Find where the given text appears and provide that cell's center as [x, y] coordinate. 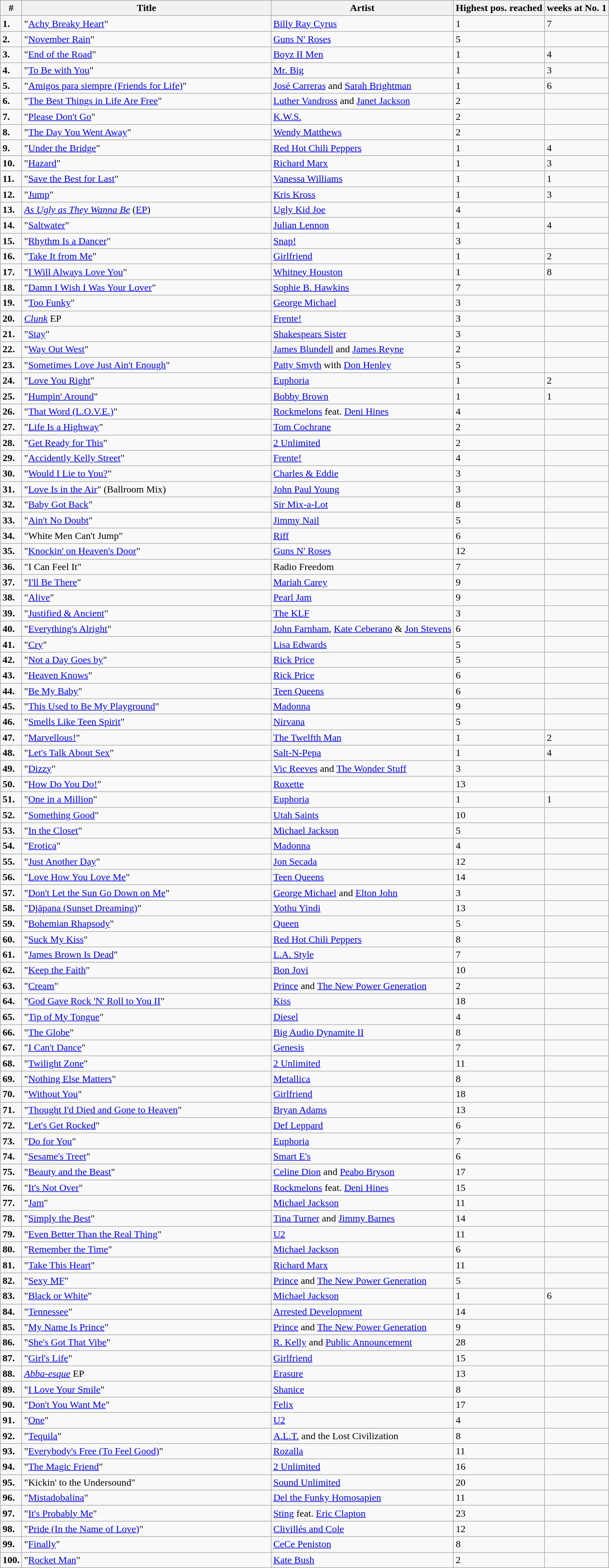
27. [11, 427]
58. [11, 908]
"Save the Best for Last" [147, 179]
Title [147, 8]
95. [11, 1482]
Highest pos. reached [499, 8]
Metallica [362, 1079]
100. [11, 1560]
"Love You Right" [147, 380]
Lisa Edwards [362, 644]
28 [499, 1343]
45. [11, 707]
"Thought I'd Died and Gone to Heaven" [147, 1110]
5. [11, 86]
Shanice [362, 1389]
"Ain't No Doubt" [147, 520]
Radio Freedom [362, 567]
10. [11, 163]
"How Do You Do!" [147, 784]
Kate Bush [362, 1560]
36. [11, 567]
66. [11, 1032]
"Life Is a Highway" [147, 427]
Charles & Eddie [362, 474]
53. [11, 830]
Yothu Yindi [362, 908]
Mariah Carey [362, 582]
L.A. Style [362, 955]
"The Best Things in Life Are Free" [147, 101]
"Love Is in the Air" (Ballroom Mix) [147, 489]
79. [11, 1234]
"Achy Breaky Heart" [147, 24]
15. [11, 241]
George Michael [362, 303]
"This Used to Be My Playground" [147, 707]
"Sesame's Treet" [147, 1156]
"Accidently Kelly Street" [147, 458]
Julian Lennon [362, 225]
Big Audio Dynamite II [362, 1032]
73. [11, 1141]
57. [11, 892]
"Everybody's Free (To Feel Good)" [147, 1451]
69. [11, 1079]
Kiss [362, 1001]
97. [11, 1513]
46. [11, 722]
63. [11, 986]
26. [11, 411]
"Rhythm Is a Dancer" [147, 241]
Shakespears Sister [362, 334]
37. [11, 582]
As Ugly as They Wanna Be (EP) [147, 210]
Nirvana [362, 722]
"Way Out West" [147, 349]
"Nothing Else Matters" [147, 1079]
"Jump" [147, 194]
"James Brown Is Dead" [147, 955]
"Cry" [147, 644]
82. [11, 1281]
31. [11, 489]
44. [11, 691]
56. [11, 877]
"Knockin' on Heaven's Door" [147, 551]
1. [11, 24]
"Everything's Alright" [147, 629]
Abba-esque EP [147, 1374]
"Keep the Faith" [147, 970]
12. [11, 194]
"Bohemian Rhapsody" [147, 923]
Arrested Development [362, 1312]
Utah Saints [362, 815]
38. [11, 598]
71. [11, 1110]
"Cream" [147, 986]
"Baby Got Back" [147, 505]
"It's Probably Me" [147, 1513]
"Don't Let the Sun Go Down on Me" [147, 892]
28. [11, 442]
"Erotica" [147, 846]
54. [11, 846]
7. [11, 117]
18. [11, 287]
"Remember the Time" [147, 1250]
Def Leppard [362, 1125]
"Hazard" [147, 163]
40. [11, 629]
94. [11, 1467]
Riff [362, 536]
"Simply the Best" [147, 1219]
"Twilight Zone" [147, 1063]
41. [11, 644]
"Do for You" [147, 1141]
4. [11, 70]
Patty Smyth with Don Henley [362, 365]
"Just Another Day" [147, 861]
"It's Not Over" [147, 1188]
"Alive" [147, 598]
52. [11, 815]
47. [11, 738]
48. [11, 753]
"Too Funky" [147, 303]
"Without You" [147, 1094]
20. [11, 318]
"Under the Bridge" [147, 148]
13. [11, 210]
"White Men Can't Jump" [147, 536]
Jimmy Nail [362, 520]
62. [11, 970]
"Tequila" [147, 1435]
33. [11, 520]
"Justified & Ancient" [147, 613]
A.L.T. and the Lost Civilization [362, 1435]
Felix [362, 1405]
78. [11, 1219]
Del the Funky Homosapien [362, 1498]
92. [11, 1435]
Sound Unlimited [362, 1482]
George Michael and Elton John [362, 892]
"Rocket Man" [147, 1560]
91. [11, 1420]
"Mistadobalina" [147, 1498]
"Djäpana (Sunset Dreaming)" [147, 908]
"That Word (L.O.V.E.)" [147, 411]
"Girl's Life" [147, 1358]
"Marvellous!" [147, 738]
"Don't You Want Me" [147, 1405]
23. [11, 365]
83. [11, 1296]
Kris Kross [362, 194]
67. [11, 1048]
Bon Jovi [362, 970]
72. [11, 1125]
30. [11, 474]
# [11, 8]
"Damn I Wish I Was Your Lover" [147, 287]
9. [11, 148]
"Tip of My Tongue" [147, 1017]
"Saltwater" [147, 225]
"Suck My Kiss" [147, 939]
90. [11, 1405]
John Paul Young [362, 489]
Mr. Big [362, 70]
"Sometimes Love Just Ain't Enough" [147, 365]
"Stay" [147, 334]
16. [11, 256]
50. [11, 784]
89. [11, 1389]
55. [11, 861]
John Farnham, Kate Ceberano & Jon Stevens [362, 629]
"Pride (In the Name of Love)" [147, 1529]
39. [11, 613]
99. [11, 1544]
88. [11, 1374]
61. [11, 955]
Pearl Jam [362, 598]
"The Globe" [147, 1032]
Salt-N-Pepa [362, 753]
"Something Good" [147, 815]
"I Can't Dance" [147, 1048]
49. [11, 769]
"November Rain" [147, 39]
"Humpin' Around" [147, 396]
Clivillés and Cole [362, 1529]
K.W.S. [362, 117]
2. [11, 39]
"Sexy MF" [147, 1281]
20 [499, 1482]
68. [11, 1063]
84. [11, 1312]
Artist [362, 8]
"Even Better Than the Real Thing" [147, 1234]
42. [11, 660]
"Jam" [147, 1203]
59. [11, 923]
3. [11, 55]
"End of the Road" [147, 55]
"Take It from Me" [147, 256]
"Heaven Knows" [147, 675]
35. [11, 551]
85. [11, 1327]
"To Be with You" [147, 70]
Sophie B. Hawkins [362, 287]
R. Kelly and Public Announcement [362, 1343]
23 [499, 1513]
"I Love Your Smile" [147, 1389]
34. [11, 536]
60. [11, 939]
93. [11, 1451]
Diesel [362, 1017]
"Be My Baby" [147, 691]
"Beauty and the Beast" [147, 1172]
Bobby Brown [362, 396]
22. [11, 349]
17. [11, 272]
"Tennessee" [147, 1312]
Genesis [362, 1048]
"Not a Day Goes by" [147, 660]
Vic Reeves and The Wonder Stuff [362, 769]
14. [11, 225]
"One in a Million" [147, 799]
Vanessa Williams [362, 179]
"In the Closet" [147, 830]
James Blundell and James Reyne [362, 349]
87. [11, 1358]
Tina Turner and Jimmy Barnes [362, 1219]
weeks at No. 1 [577, 8]
"I Can Feel It" [147, 567]
"Finally" [147, 1544]
98. [11, 1529]
"Black or White" [147, 1296]
Smart E's [362, 1156]
21. [11, 334]
Clunk EP [147, 318]
"She's Got That Vibe" [147, 1343]
74. [11, 1156]
"Let's Talk About Sex" [147, 753]
11. [11, 179]
29. [11, 458]
"Amigos para siempre (Friends for Life)" [147, 86]
"Smells Like Teen Spirit" [147, 722]
The KLF [362, 613]
8. [11, 132]
"The Magic Friend" [147, 1467]
Celine Dion and Peabo Bryson [362, 1172]
64. [11, 1001]
Roxette [362, 784]
"Kickin' to the Undersound" [147, 1482]
Erasure [362, 1374]
Whitney Houston [362, 272]
76. [11, 1188]
"One" [147, 1420]
24. [11, 380]
Jon Secada [362, 861]
"I Will Always Love You" [147, 272]
Sting feat. Eric Clapton [362, 1513]
"Love How You Love Me" [147, 877]
Luther Vandross and Janet Jackson [362, 101]
"Take This Heart" [147, 1265]
The Twelfth Man [362, 738]
"The Day You Went Away" [147, 132]
43. [11, 675]
51. [11, 799]
65. [11, 1017]
"Let's Get Rocked" [147, 1125]
José Carreras and Sarah Brightman [362, 86]
"God Gave Rock 'N' Roll to You II" [147, 1001]
"I'll Be There" [147, 582]
"Dizzy" [147, 769]
Wendy Matthews [362, 132]
75. [11, 1172]
CeCe Peniston [362, 1544]
Billy Ray Cyrus [362, 24]
"Get Ready for This" [147, 442]
6. [11, 101]
"My Name Is Prince" [147, 1327]
Snap! [362, 241]
Bryan Adams [362, 1110]
Ugly Kid Joe [362, 210]
"Please Don't Go" [147, 117]
"Would I Lie to You?" [147, 474]
Queen [362, 923]
19. [11, 303]
96. [11, 1498]
77. [11, 1203]
25. [11, 396]
80. [11, 1250]
86. [11, 1343]
70. [11, 1094]
Tom Cochrane [362, 427]
Rozalla [362, 1451]
16 [499, 1467]
32. [11, 505]
Sir Mix-a-Lot [362, 505]
81. [11, 1265]
Boyz II Men [362, 55]
